Output the (X, Y) coordinate of the center of the cell containing the given text.  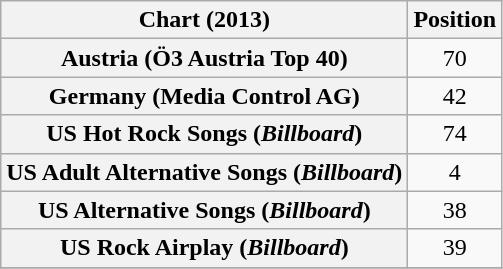
4 (455, 172)
38 (455, 210)
42 (455, 96)
70 (455, 58)
US Alternative Songs (Billboard) (204, 210)
39 (455, 248)
US Adult Alternative Songs (Billboard) (204, 172)
US Hot Rock Songs (Billboard) (204, 134)
74 (455, 134)
Austria (Ö3 Austria Top 40) (204, 58)
US Rock Airplay (Billboard) (204, 248)
Chart (2013) (204, 20)
Position (455, 20)
Germany (Media Control AG) (204, 96)
